Return [X, Y] of the center of cell containing provided text 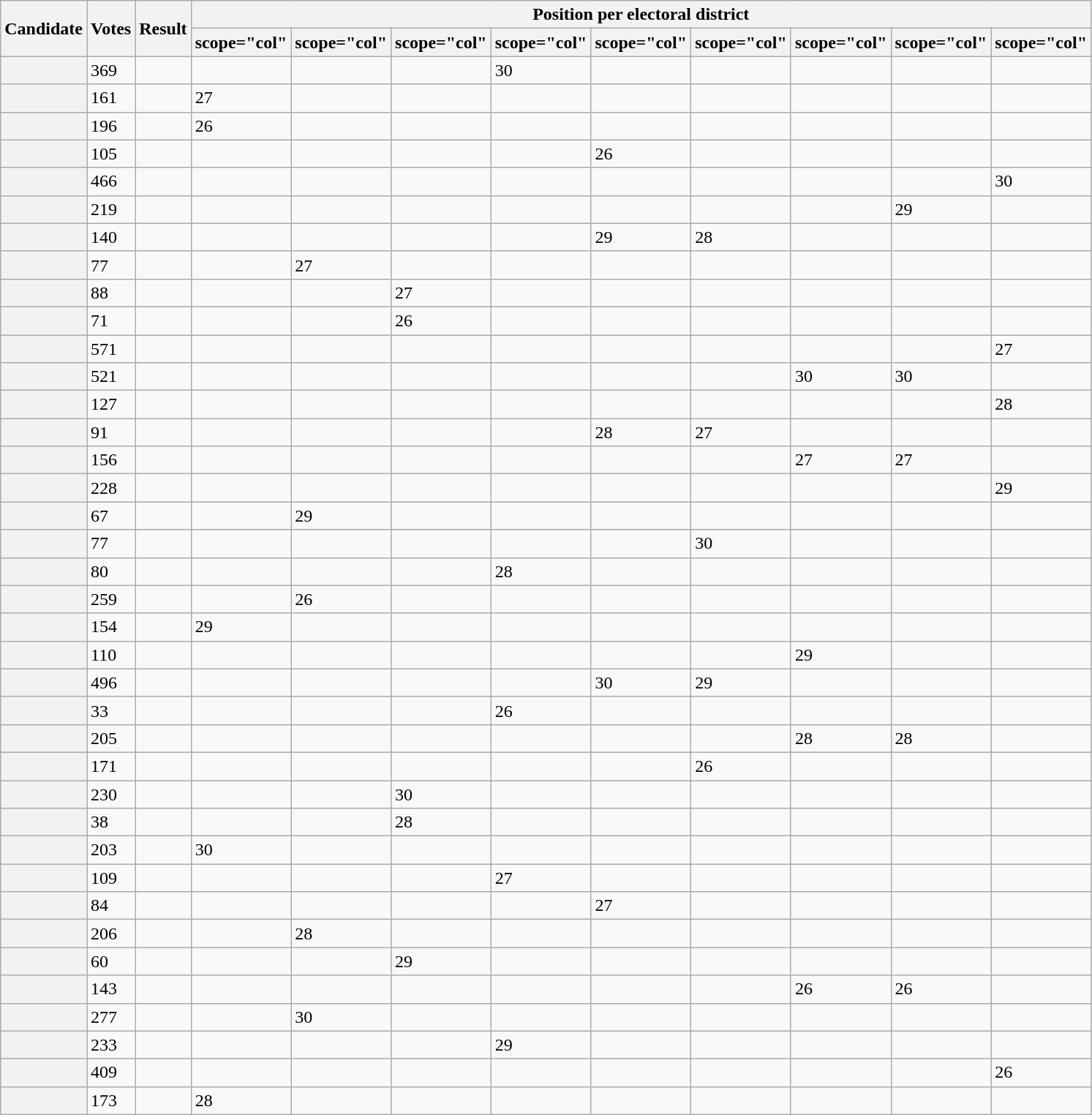
369 [110, 70]
109 [110, 878]
38 [110, 822]
67 [110, 516]
205 [110, 738]
277 [110, 1017]
203 [110, 850]
496 [110, 683]
80 [110, 571]
206 [110, 934]
196 [110, 126]
259 [110, 599]
84 [110, 906]
127 [110, 405]
173 [110, 1100]
143 [110, 989]
409 [110, 1073]
161 [110, 98]
105 [110, 154]
230 [110, 794]
466 [110, 181]
110 [110, 655]
171 [110, 766]
219 [110, 209]
154 [110, 627]
71 [110, 320]
228 [110, 488]
91 [110, 432]
60 [110, 961]
233 [110, 1045]
Position per electoral district [641, 15]
571 [110, 349]
140 [110, 237]
33 [110, 710]
88 [110, 293]
Result [163, 29]
Candidate [44, 29]
Votes [110, 29]
521 [110, 377]
156 [110, 460]
